Capture the cell that displays the provided text and extract its (x, y) central coordinate. 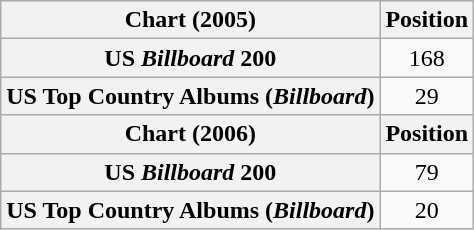
Chart (2006) (190, 134)
79 (427, 172)
29 (427, 96)
20 (427, 210)
Chart (2005) (190, 20)
168 (427, 58)
